Capture the cell that displays the provided text and extract its [X, Y] central coordinate. 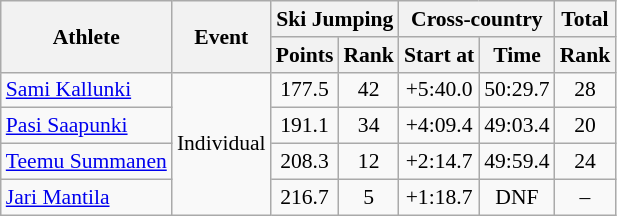
+4:09.4 [439, 126]
Individual [222, 143]
191.1 [305, 126]
+5:40.0 [439, 90]
12 [368, 162]
Sami Kallunki [86, 90]
Cross-country [477, 19]
177.5 [305, 90]
24 [586, 162]
+2:14.7 [439, 162]
Total [586, 19]
49:03.4 [516, 126]
Jari Mantila [86, 197]
+1:18.7 [439, 197]
– [586, 197]
20 [586, 126]
208.3 [305, 162]
Time [516, 55]
Teemu Summanen [86, 162]
DNF [516, 197]
Points [305, 55]
28 [586, 90]
49:59.4 [516, 162]
Ski Jumping [335, 19]
Event [222, 36]
Pasi Saapunki [86, 126]
50:29.7 [516, 90]
216.7 [305, 197]
Start at [439, 55]
Athlete [86, 36]
5 [368, 197]
42 [368, 90]
34 [368, 126]
